Identify which cell holds the provided text, then report its [x, y] central coordinate. 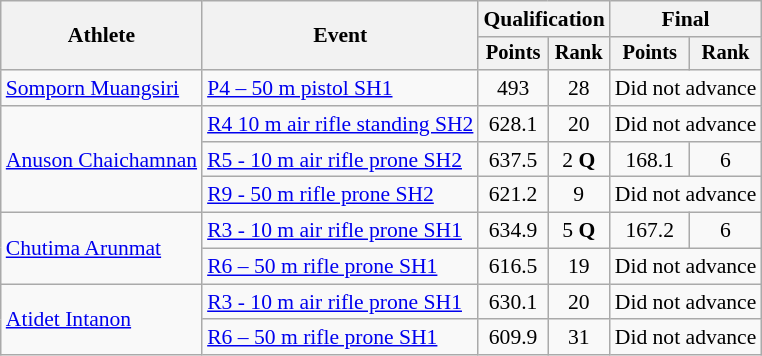
167.2 [650, 231]
Anuson Chaichamnan [102, 160]
Final [686, 19]
616.5 [512, 267]
609.9 [512, 338]
637.5 [512, 160]
628.1 [512, 124]
Atidet Intanon [102, 320]
Somporn Muangsiri [102, 88]
621.2 [512, 195]
168.1 [650, 160]
630.1 [512, 302]
Qualification [544, 19]
Athlete [102, 36]
493 [512, 88]
Event [340, 36]
R9 - 50 m rifle prone SH2 [340, 195]
Chutima Arunmat [102, 248]
634.9 [512, 231]
9 [579, 195]
2 Q [579, 160]
P4 – 50 m pistol SH1 [340, 88]
R4 10 m air rifle standing SH2 [340, 124]
5 Q [579, 231]
19 [579, 267]
28 [579, 88]
31 [579, 338]
R5 - 10 m air rifle prone SH2 [340, 160]
